Provide the (x, y) coordinate of the cell's center where the given text is located.  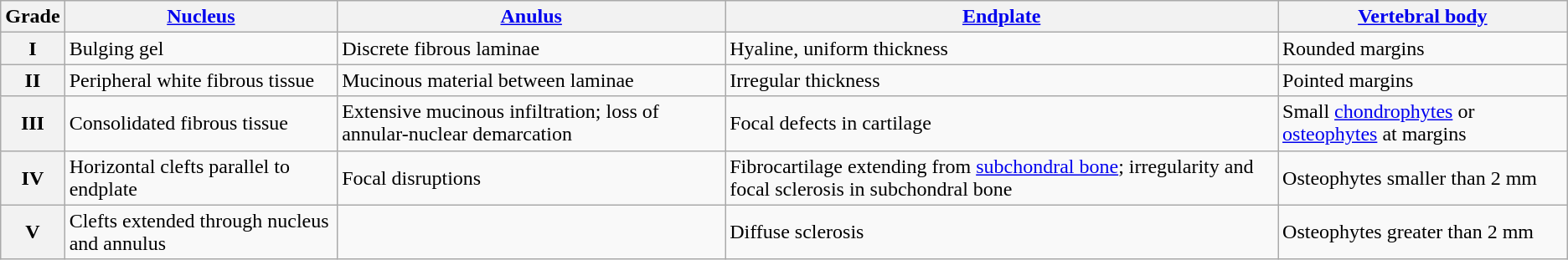
Consolidated fibrous tissue (201, 124)
Discrete fibrous laminae (531, 48)
Small chondrophytes or osteophytes at margins (1423, 124)
Vertebral body (1423, 17)
Osteophytes smaller than 2 mm (1423, 177)
Fibrocartilage extending from subchondral bone; irregularity and focal sclerosis in subchondral bone (1002, 177)
Osteophytes greater than 2 mm (1423, 232)
IV (33, 177)
V (33, 232)
Peripheral white fibrous tissue (201, 80)
Clefts extended through nucleus and annulus (201, 232)
Endplate (1002, 17)
Grade (33, 17)
Hyaline, uniform thickness (1002, 48)
Pointed margins (1423, 80)
Horizontal clefts parallel to endplate (201, 177)
II (33, 80)
Nucleus (201, 17)
Diffuse sclerosis (1002, 232)
Rounded margins (1423, 48)
III (33, 124)
Focal defects in cartilage (1002, 124)
I (33, 48)
Mucinous material between laminae (531, 80)
Extensive mucinous infiltration; loss of annular-nuclear demarcation (531, 124)
Bulging gel (201, 48)
Focal disruptions (531, 177)
Anulus (531, 17)
Irregular thickness (1002, 80)
